Find where the given text appears and provide that cell's center as [X, Y] coordinate. 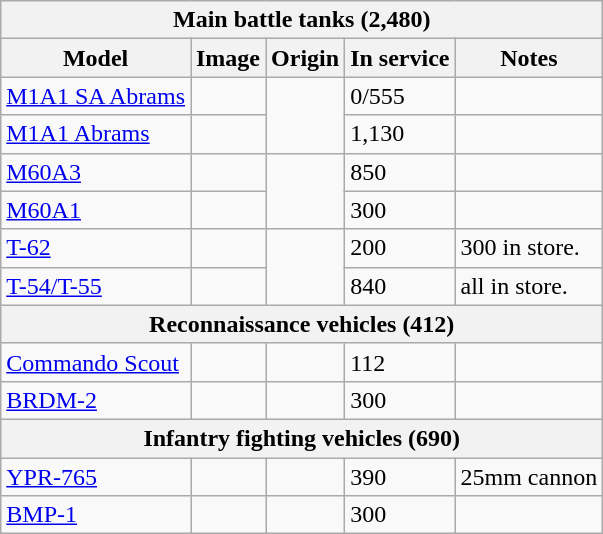
M1A1 SA Abrams [96, 96]
Origin [306, 58]
Notes [529, 58]
In service [400, 58]
M1A1 Abrams [96, 134]
112 [400, 362]
300 in store. [529, 248]
200 [400, 248]
BRDM-2 [96, 400]
850 [400, 172]
0/555 [400, 96]
T-54/T-55 [96, 286]
1,130 [400, 134]
Main battle tanks (2,480) [302, 20]
Model [96, 58]
Image [228, 58]
840 [400, 286]
M60A3 [96, 172]
Infantry fighting vehicles (690) [302, 438]
BMP-1 [96, 515]
390 [400, 477]
YPR-765 [96, 477]
Reconnaissance vehicles (412) [302, 324]
25mm cannon [529, 477]
M60A1 [96, 210]
Commando Scout [96, 362]
all in store. [529, 286]
T-62 [96, 248]
